Pinpoint the cell where the given text exists, returning its (x, y) midpoint coordinate. 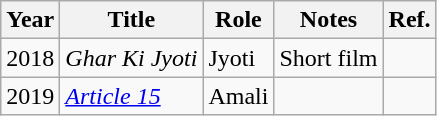
Role (238, 20)
Title (132, 20)
2018 (30, 58)
Ref. (410, 20)
Jyoti (238, 58)
Year (30, 20)
Article 15 (132, 96)
Amali (238, 96)
Ghar Ki Jyoti (132, 58)
2019 (30, 96)
Notes (328, 20)
Short film (328, 58)
